Determine the (x, y) coordinate at the center of the cell enclosing the given text.  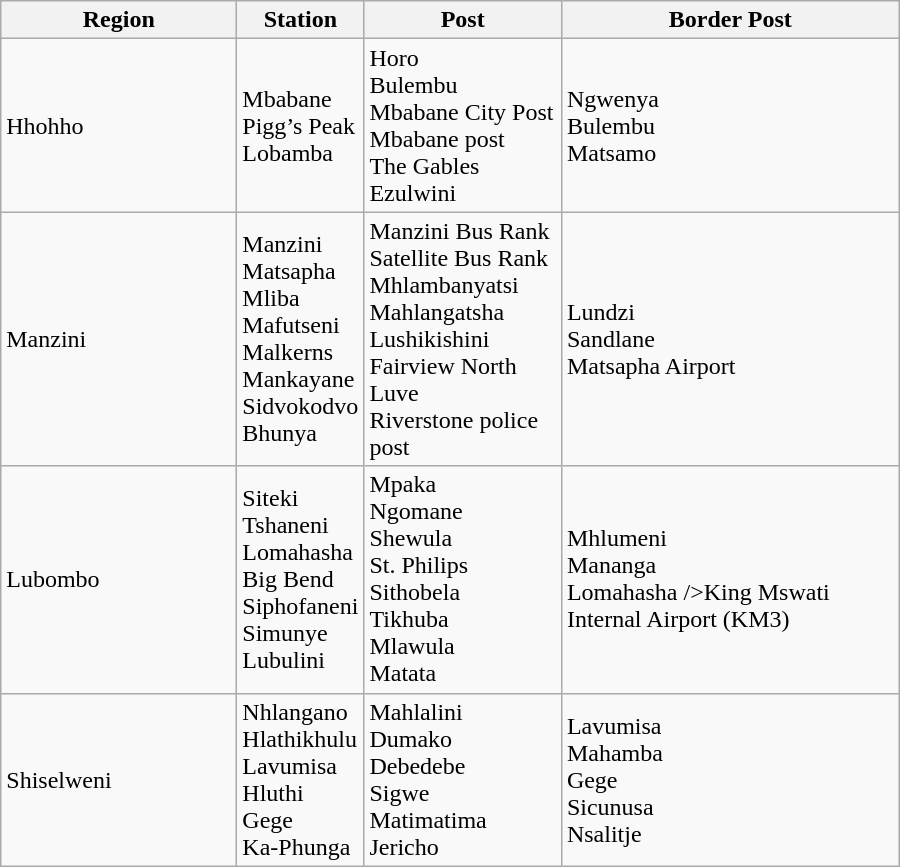
ManziniMatsaphaMlibaMafutseniMalkernsMankayaneSidvokodvoBhunya (300, 339)
MhlumeniManangaLomahasha />King Mswati Internal Airport (KM3) (730, 580)
LavumisaMahambaGegeSicunusaNsalitje (730, 780)
Shiselweni (119, 780)
Border Post (730, 20)
Station (300, 20)
LundziSandlaneMatsapha Airport (730, 339)
SitekiTshaneniLomahashaBig BendSiphofaneniSimunyeLubulini (300, 580)
Manzini Bus RankSatellite Bus RankMhlambanyatsiMahlangatshaLushikishiniFairview NorthLuveRiverstone police post (462, 339)
Lubombo (119, 580)
Post (462, 20)
Region (119, 20)
HoroBulembuMbabane City PostMbabane postThe GablesEzulwini (462, 126)
Manzini (119, 339)
NgwenyaBulembuMatsamo (730, 126)
MbabanePigg’s PeakLobamba (300, 126)
MpakaNgomaneShewulaSt. PhilipsSithobelaTikhubaMlawulaMatata (462, 580)
Hhohho (119, 126)
MahlaliniDumakoDebedebeSigweMatimatimaJericho (462, 780)
NhlanganoHlathikhuluLavumisaHluthiGegeKa-Phunga (300, 780)
